Capture the cell that displays the provided text and extract its (x, y) central coordinate. 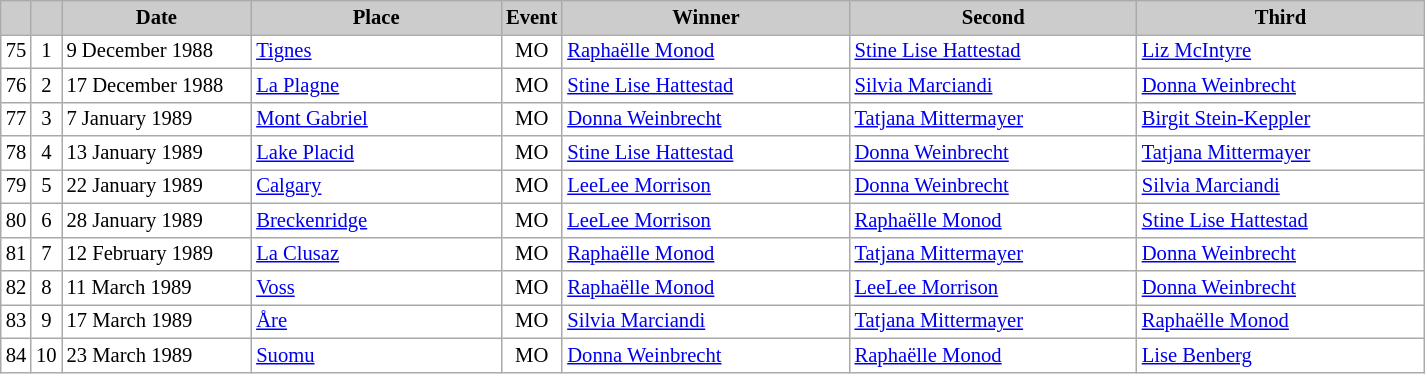
Birgit Stein-Keppler (1280, 119)
81 (16, 254)
Winner (706, 17)
La Clusaz (376, 254)
3 (46, 119)
22 January 1989 (157, 186)
82 (16, 287)
6 (46, 220)
4 (46, 153)
28 January 1989 (157, 220)
1 (46, 51)
7 (46, 254)
Tignes (376, 51)
Calgary (376, 186)
Date (157, 17)
9 (46, 321)
2 (46, 85)
La Plagne (376, 85)
23 March 1989 (157, 355)
Suomu (376, 355)
12 February 1989 (157, 254)
80 (16, 220)
Event (532, 17)
17 December 1988 (157, 85)
Voss (376, 287)
9 December 1988 (157, 51)
8 (46, 287)
Second (994, 17)
Third (1280, 17)
78 (16, 153)
79 (16, 186)
75 (16, 51)
83 (16, 321)
77 (16, 119)
Lise Benberg (1280, 355)
Lake Placid (376, 153)
17 March 1989 (157, 321)
5 (46, 186)
10 (46, 355)
Place (376, 17)
84 (16, 355)
Liz McIntyre (1280, 51)
13 January 1989 (157, 153)
Breckenridge (376, 220)
76 (16, 85)
7 January 1989 (157, 119)
11 March 1989 (157, 287)
Åre (376, 321)
Mont Gabriel (376, 119)
